Detect which cell encompasses the target text, then output its [x, y] center coordinate. 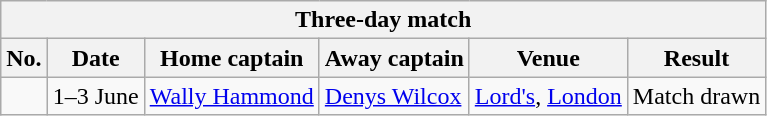
Match drawn [696, 96]
Three-day match [384, 20]
1–3 June [96, 96]
Result [696, 58]
Venue [548, 58]
Denys Wilcox [394, 96]
Away captain [394, 58]
No. [24, 58]
Home captain [232, 58]
Wally Hammond [232, 96]
Date [96, 58]
Lord's, London [548, 96]
